Output the [X, Y] coordinate of the center of the cell containing the given text.  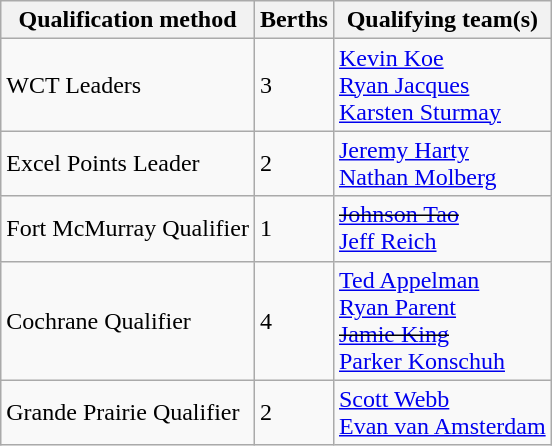
Jeremy Harty Nathan Molberg [442, 164]
Scott Webb Evan van Amsterdam [442, 412]
Qualifying team(s) [442, 20]
Kevin Koe Ryan Jacques Karsten Sturmay [442, 85]
4 [294, 320]
WCT Leaders [128, 85]
Fort McMurray Qualifier [128, 228]
Excel Points Leader [128, 164]
Qualification method [128, 20]
Berths [294, 20]
1 [294, 228]
Ted Appelman Ryan Parent Jamie King Parker Konschuh [442, 320]
Grande Prairie Qualifier [128, 412]
Johnson Tao Jeff Reich [442, 228]
3 [294, 85]
Cochrane Qualifier [128, 320]
